Search for the cell housing the specified text and yield its (X, Y) center coordinate. 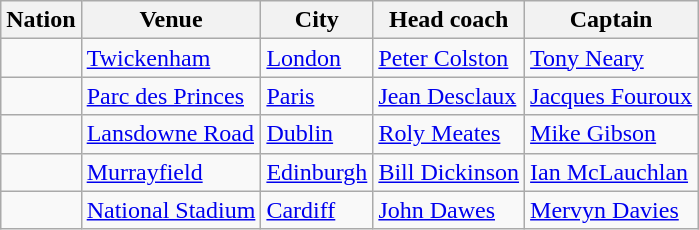
Head coach (449, 20)
John Dawes (449, 210)
Mervyn Davies (612, 210)
National Stadium (171, 210)
London (317, 58)
Mike Gibson (612, 134)
Twickenham (171, 58)
Ian McLauchlan (612, 172)
Jean Desclaux (449, 96)
Dublin (317, 134)
Cardiff (317, 210)
Lansdowne Road (171, 134)
Roly Meates (449, 134)
Captain (612, 20)
Bill Dickinson (449, 172)
Jacques Fouroux (612, 96)
Murrayfield (171, 172)
Venue (171, 20)
Nation (41, 20)
Paris (317, 96)
Peter Colston (449, 58)
City (317, 20)
Parc des Princes (171, 96)
Tony Neary (612, 58)
Edinburgh (317, 172)
